Provide the (x, y) coordinate of the cell's center where the given text is located.  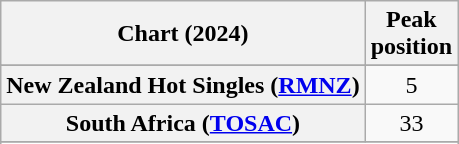
5 (411, 85)
Peakposition (411, 34)
New Zealand Hot Singles (RMNZ) (183, 85)
33 (411, 123)
Chart (2024) (183, 34)
South Africa (TOSAC) (183, 123)
